Provide the (X, Y) coordinate of the cell's center where the given text is located.  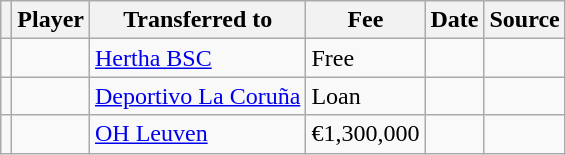
OH Leuven (198, 134)
Fee (366, 20)
Hertha BSC (198, 58)
Free (366, 58)
Deportivo La Coruña (198, 96)
Date (454, 20)
Player (51, 20)
Loan (366, 96)
€1,300,000 (366, 134)
Transferred to (198, 20)
Source (524, 20)
